Pinpoint the cell where the given text exists, returning its (X, Y) midpoint coordinate. 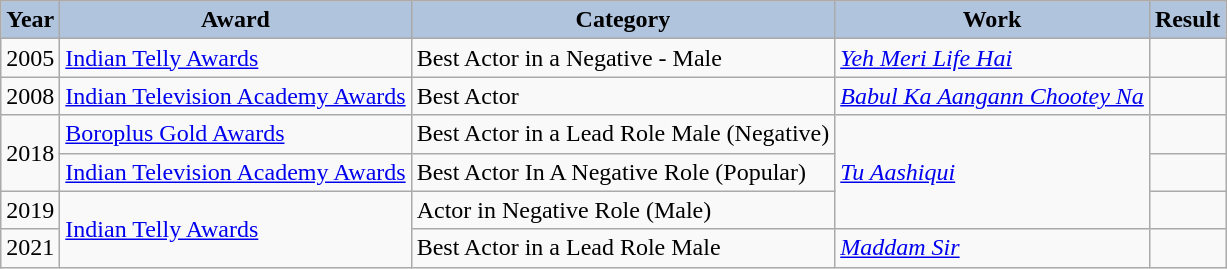
2019 (30, 210)
Work (992, 20)
Maddam Sir (992, 248)
Best Actor (623, 96)
Babul Ka Aangann Chootey Na (992, 96)
Award (236, 20)
Best Actor in a Negative - Male (623, 58)
Best Actor in a Lead Role Male (623, 248)
Year (30, 20)
Best Actor In A Negative Role (Popular) (623, 172)
2005 (30, 58)
2021 (30, 248)
Category (623, 20)
Yeh Meri Life Hai (992, 58)
Tu Aashiqui (992, 172)
Best Actor in a Lead Role Male (Negative) (623, 134)
Boroplus Gold Awards (236, 134)
Actor in Negative Role (Male) (623, 210)
Result (1187, 20)
2018 (30, 153)
2008 (30, 96)
